Return the (x, y) coordinate for the center point of the cell that contains the specified text.  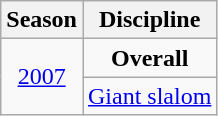
Giant slalom (149, 96)
Discipline (149, 20)
2007 (42, 77)
Season (42, 20)
Overall (149, 58)
